Identify which cell holds the provided text, then report its (X, Y) central coordinate. 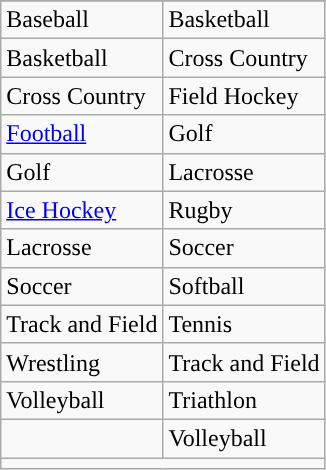
Wrestling (82, 362)
Ice Hockey (82, 210)
Baseball (82, 20)
Field Hockey (244, 96)
Tennis (244, 324)
Triathlon (244, 400)
Rugby (244, 210)
Softball (244, 286)
Football (82, 134)
